Extract the [X, Y] coordinate from the center of the cell holding the provided text.  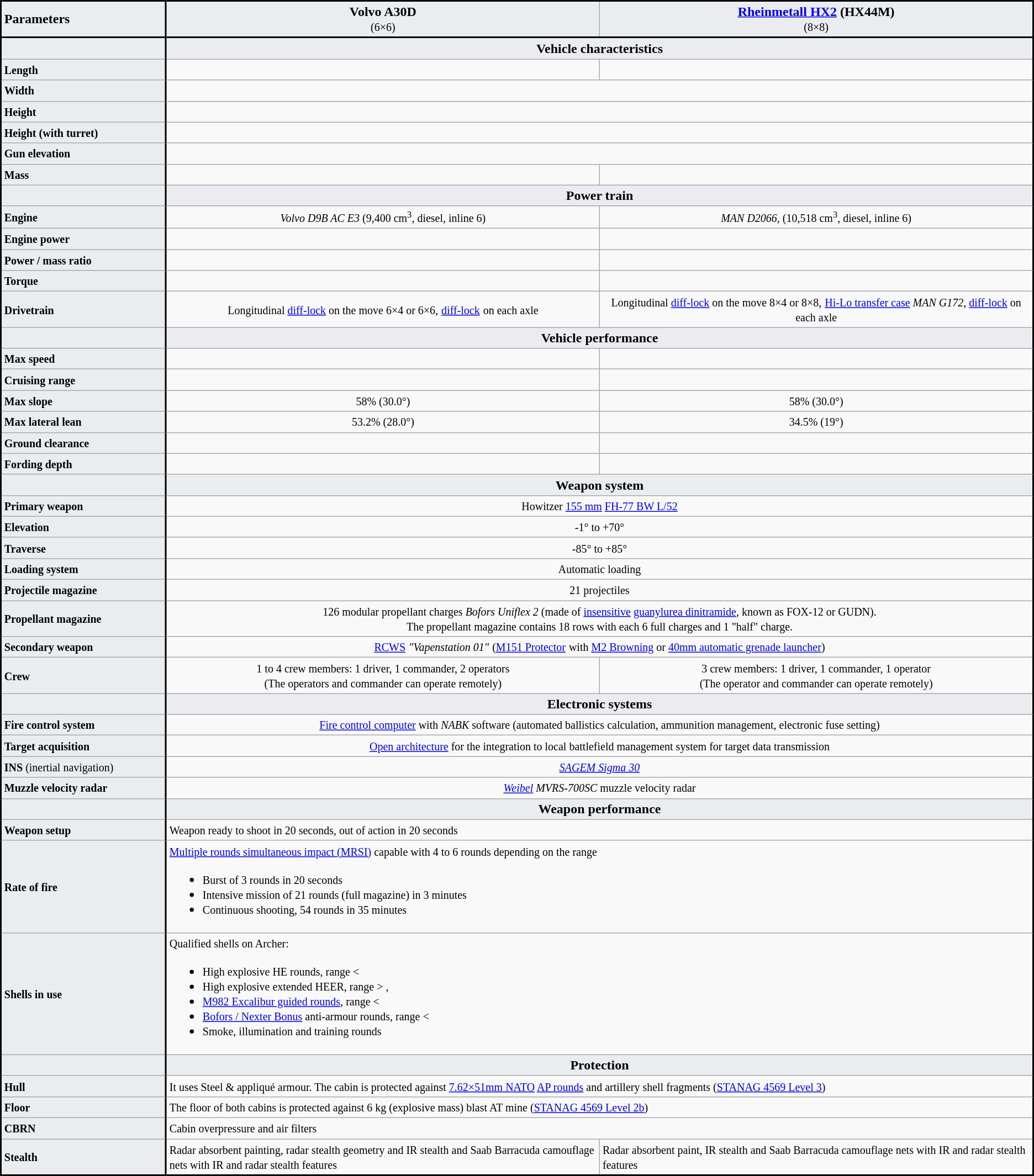
Max lateral lean [84, 422]
Length [84, 70]
Longitudinal diff-lock on the move 6×4 or 6×6, diff-lock on each axle [383, 309]
Vehicle performance [600, 338]
Weibel MVRS-700SC muzzle velocity radar [600, 788]
53.2% (28.0°) [383, 422]
Max slope [84, 401]
Projectile magazine [84, 590]
Primary weapon [84, 506]
Cabin overpressure and air filters [600, 1129]
It uses Steel & appliqué armour. The cabin is protected against 7.62×51mm NATO AP rounds and artillery shell fragments (STANAG 4569 Level 3) [600, 1086]
Engine power [84, 239]
Howitzer 155 mm FH-77 BW L/52 [600, 506]
Drivetrain [84, 309]
Crew [84, 676]
Width [84, 91]
Torque [84, 281]
Open architecture for the integration to local battlefield management system for target data transmission [600, 746]
Volvo D9B AC E3 (9,400 cm3, diesel, inline 6) [383, 217]
Muzzle velocity radar [84, 788]
INS (inertial navigation) [84, 767]
SAGEM Sigma 30 [600, 767]
Height (with turret) [84, 133]
Target acquisition [84, 746]
Fire control computer with NABK software (automated ballistics calculation, ammunition management, electronic fuse setting) [600, 725]
-85° to +85° [600, 548]
Protection [600, 1065]
Loading system [84, 569]
CBRN [84, 1129]
Cruising range [84, 380]
Radar absorbent paint, IR stealth and Saab Barracuda camouflage nets with IR and radar stealth features [816, 1157]
Gun elevation [84, 153]
Longitudinal diff-lock on the move 8×4 or 8×8, Hi-Lo transfer case MAN G172, diff-lock on each axle [816, 309]
Max speed [84, 359]
Vehicle characteristics [600, 49]
Automatic loading [600, 569]
Traverse [84, 548]
Weapon ready to shoot in 20 seconds, out of action in 20 seconds [600, 830]
1 to 4 crew members: 1 driver, 1 commander, 2 operators(The operators and commander can operate remotely) [383, 676]
Mass [84, 174]
3 crew members: 1 driver, 1 commander, 1 operator(The operator and commander can operate remotely) [816, 676]
The floor of both cabins is protected against 6 kg (explosive mass) blast AT mine (STANAG 4569 Level 2b) [600, 1107]
Ground clearance [84, 443]
Rheinmetall HX2 (HX44M)(8×8) [816, 20]
Propellant magazine [84, 618]
Engine [84, 217]
Weapon performance [600, 809]
Hull [84, 1086]
Electronic systems [600, 704]
Power train [600, 195]
21 projectiles [600, 590]
Volvo A30D(6×6) [383, 20]
-1° to +70° [600, 527]
Rate of fire [84, 887]
Height [84, 112]
Parameters [84, 20]
Power / mass ratio [84, 260]
Stealth [84, 1157]
Elevation [84, 527]
Shells in use [84, 994]
MAN D2066, (10,518 cm3, diesel, inline 6) [816, 217]
Fording depth [84, 464]
Weapon setup [84, 830]
Radar absorbent painting, radar stealth geometry and IR stealth and Saab Barracuda camouflage nets with IR and radar stealth features [383, 1157]
Weapon system [600, 485]
Fire control system [84, 725]
Secondary weapon [84, 647]
Floor [84, 1107]
34.5% (19°) [816, 422]
RCWS "Vapenstation 01" (M151 Protector with M2 Browning or 40mm automatic grenade launcher) [600, 647]
